Return the [X, Y] coordinate for the center point of the cell that contains the specified text.  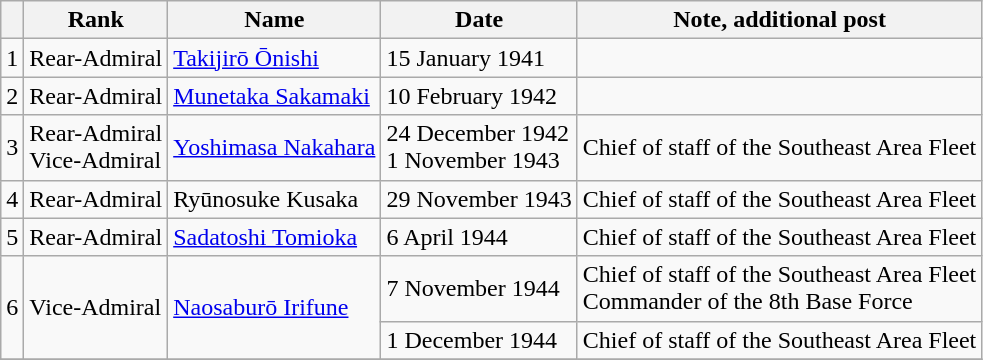
Note, additional post [780, 20]
Yoshimasa Nakahara [274, 148]
1 December 1944 [479, 340]
Ryūnosuke Kusaka [274, 199]
Rear-AdmiralVice-Admiral [96, 148]
Sadatoshi Tomioka [274, 237]
Date [479, 20]
Takijirō Ōnishi [274, 58]
3 [12, 148]
Rank [96, 20]
Chief of staff of the Southeast Area FleetCommander of the 8th Base Force [780, 288]
4 [12, 199]
6 [12, 308]
15 January 1941 [479, 58]
Naosaburō Irifune [274, 308]
29 November 1943 [479, 199]
2 [12, 96]
10 February 1942 [479, 96]
7 November 1944 [479, 288]
6 April 1944 [479, 237]
Name [274, 20]
Vice-Admiral [96, 308]
5 [12, 237]
Munetaka Sakamaki [274, 96]
24 December 19421 November 1943 [479, 148]
1 [12, 58]
